Output the [X, Y] coordinate of the center of the cell containing the given text.  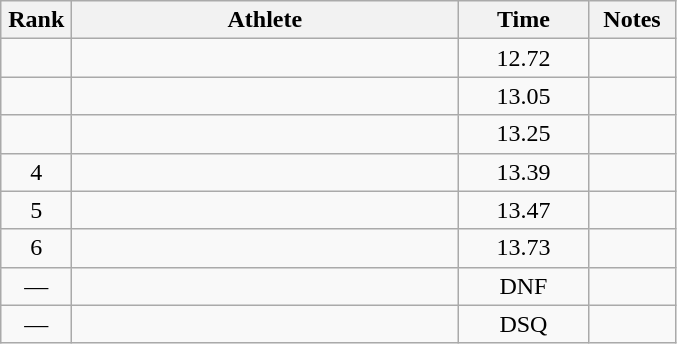
13.47 [524, 210]
Notes [632, 20]
13.05 [524, 96]
13.39 [524, 172]
Time [524, 20]
12.72 [524, 58]
6 [36, 248]
13.73 [524, 248]
DSQ [524, 324]
DNF [524, 286]
5 [36, 210]
13.25 [524, 134]
Rank [36, 20]
4 [36, 172]
Athlete [265, 20]
